Identify which cell holds the provided text, then report its (X, Y) central coordinate. 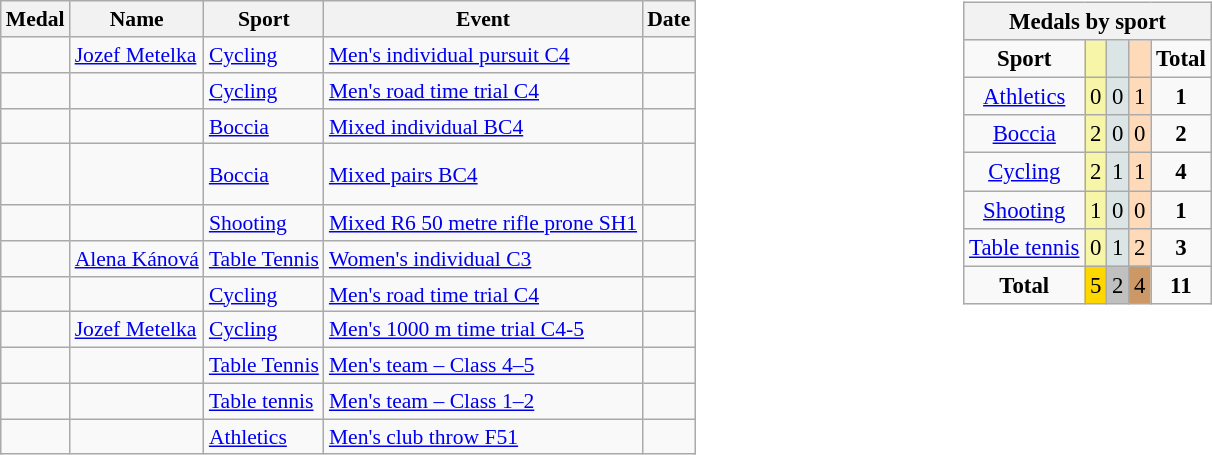
3 (1181, 247)
Mixed individual BC4 (483, 126)
Date (668, 19)
5 (1096, 285)
Men's 1000 m time trial C4-5 (483, 330)
Medals by sport (1088, 22)
Men's club throw F51 (483, 437)
Mixed pairs BC4 (483, 174)
Event (483, 19)
11 (1181, 285)
Men's individual pursuit C4 (483, 55)
Mixed R6 50 metre rifle prone SH1 (483, 223)
Name (137, 19)
Men's team – Class 4–5 (483, 365)
Men's team – Class 1–2 (483, 401)
Alena Kánová (137, 259)
Medal (36, 19)
Women's individual C3 (483, 259)
